Return (x, y) of the center of cell containing provided text 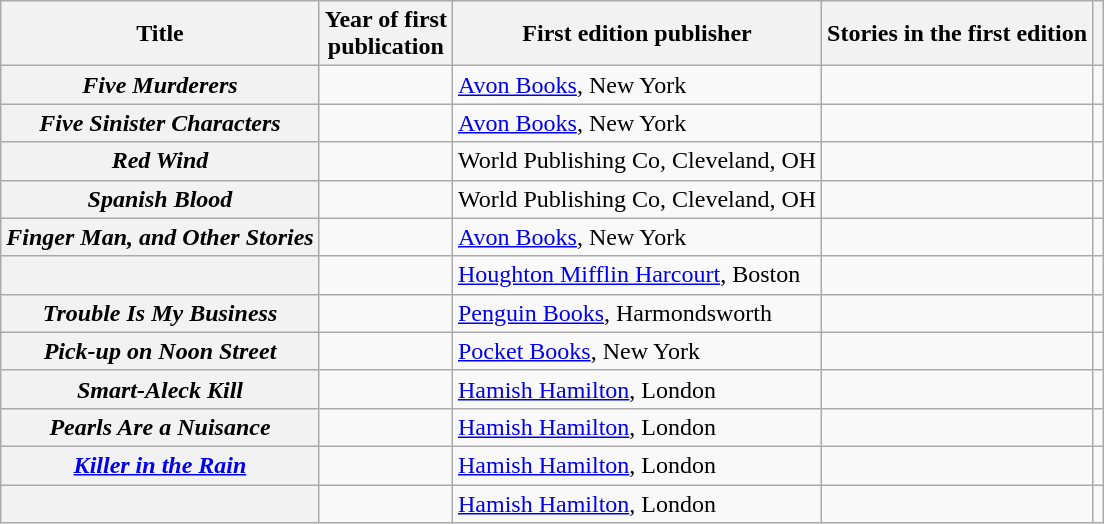
Spanish Blood (160, 199)
Stories in the first edition (958, 34)
Houghton Mifflin Harcourt, Boston (636, 275)
Pocket Books, New York (636, 351)
Five Murderers (160, 85)
Trouble Is My Business (160, 313)
Title (160, 34)
Finger Man, and Other Stories (160, 237)
Red Wind (160, 161)
First edition publisher (636, 34)
Five Sinister Characters (160, 123)
Pearls Are a Nuisance (160, 427)
Pick-up on Noon Street (160, 351)
Smart-Aleck Kill (160, 389)
Year of firstpublication (386, 34)
Penguin Books, Harmondsworth (636, 313)
Killer in the Rain (160, 465)
